Scan for the cell matching the given text and deliver its (X, Y) coordinate at center. 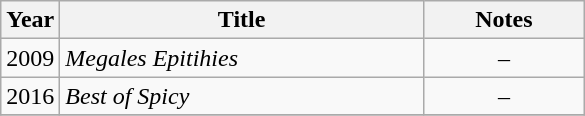
Notes (504, 20)
2016 (30, 96)
Title (242, 20)
Megales Epitihies (242, 58)
Best of Spicy (242, 96)
Year (30, 20)
2009 (30, 58)
